Locate the cell with the specified text and output its [X, Y] center coordinate. 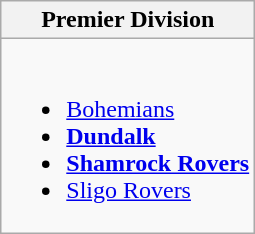
BohemiansDundalkShamrock RoversSligo Rovers [128, 136]
Premier Division [128, 20]
